Provide the [x, y] coordinate of the cell's center where the given text is located.  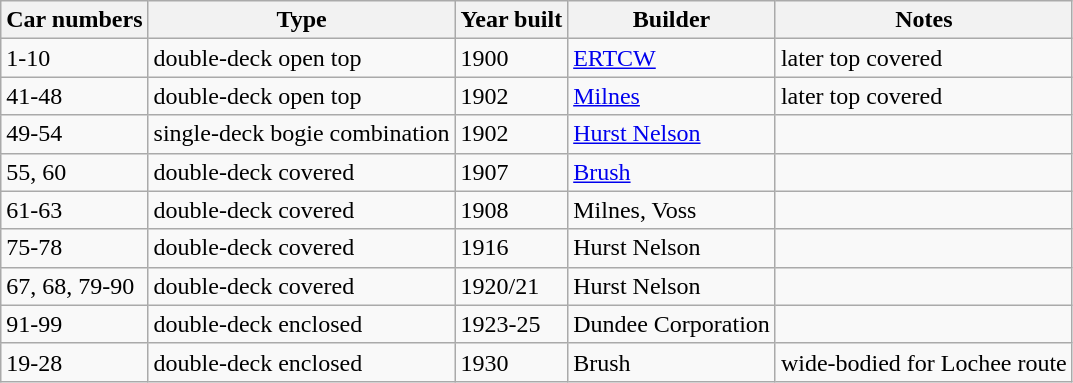
Notes [924, 20]
wide-bodied for Lochee route [924, 362]
Year built [512, 20]
75-78 [74, 248]
1923-25 [512, 324]
1916 [512, 248]
1-10 [74, 58]
single-deck bogie combination [302, 134]
Builder [672, 20]
49-54 [74, 134]
1907 [512, 172]
Milnes [672, 96]
Type [302, 20]
91-99 [74, 324]
19-28 [74, 362]
61-63 [74, 210]
1930 [512, 362]
67, 68, 79-90 [74, 286]
1900 [512, 58]
41-48 [74, 96]
Milnes, Voss [672, 210]
1920/21 [512, 286]
55, 60 [74, 172]
Car numbers [74, 20]
ERTCW [672, 58]
1908 [512, 210]
Dundee Corporation [672, 324]
